For the text-containing cell, return its midpoint in [X, Y] coordinate format. 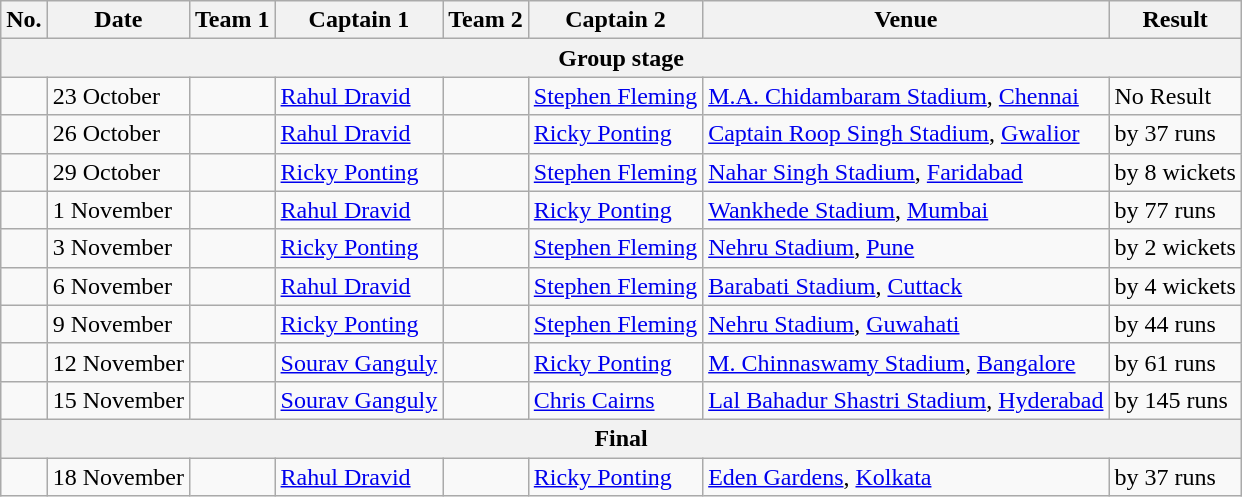
Nahar Singh Stadium, Faridabad [906, 172]
Captain 2 [615, 20]
Nehru Stadium, Pune [906, 248]
9 November [118, 324]
by 61 runs [1175, 362]
Eden Gardens, Kolkata [906, 477]
Venue [906, 20]
Team 1 [233, 20]
Barabati Stadium, Cuttack [906, 286]
29 October [118, 172]
Captain 1 [359, 20]
3 November [118, 248]
Team 2 [486, 20]
Date [118, 20]
Captain Roop Singh Stadium, Gwalior [906, 134]
Wankhede Stadium, Mumbai [906, 210]
Group stage [622, 58]
by 2 wickets [1175, 248]
by 8 wickets [1175, 172]
18 November [118, 477]
Final [622, 438]
6 November [118, 286]
23 October [118, 96]
M. Chinnaswamy Stadium, Bangalore [906, 362]
by 77 runs [1175, 210]
by 44 runs [1175, 324]
15 November [118, 400]
No Result [1175, 96]
by 4 wickets [1175, 286]
1 November [118, 210]
12 November [118, 362]
by 145 runs [1175, 400]
Chris Cairns [615, 400]
Lal Bahadur Shastri Stadium, Hyderabad [906, 400]
No. [24, 20]
Nehru Stadium, Guwahati [906, 324]
26 October [118, 134]
M.A. Chidambaram Stadium, Chennai [906, 96]
Result [1175, 20]
